Find where the given text appears and provide that cell's center as (x, y) coordinate. 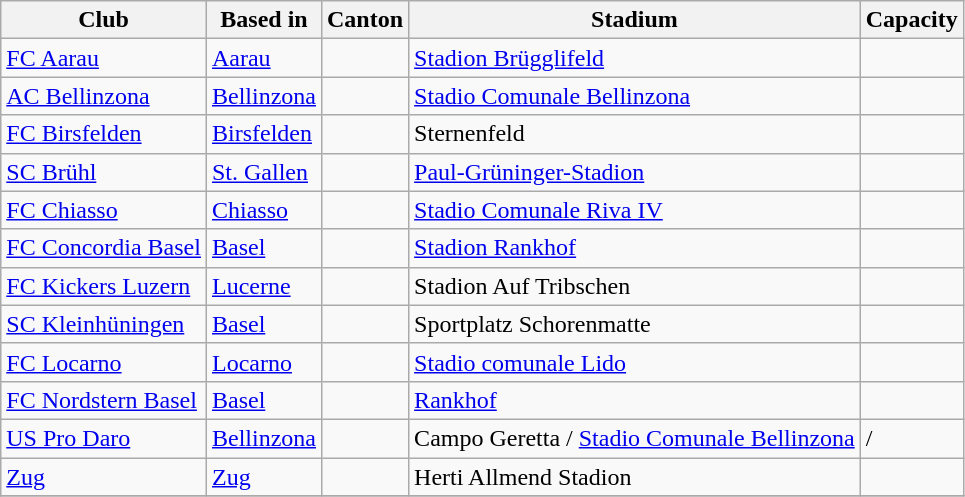
FC Concordia Basel (104, 248)
Campo Geretta / Stadio Comunale Bellinzona (635, 438)
Sportplatz Schorenmatte (635, 324)
Stadion Auf Tribschen (635, 286)
Locarno (264, 362)
SC Brühl (104, 172)
FC Aarau (104, 58)
Rankhof (635, 400)
Birsfelden (264, 134)
St. Gallen (264, 172)
US Pro Daro (104, 438)
FC Birsfelden (104, 134)
/ (912, 438)
Stadio Comunale Riva IV (635, 210)
Herti Allmend Stadion (635, 477)
Stadio comunale Lido (635, 362)
AC Bellinzona (104, 96)
Club (104, 20)
FC Chiasso (104, 210)
Based in (264, 20)
Stadio Comunale Bellinzona (635, 96)
Stadion Brügglifeld (635, 58)
Paul-Grüninger-Stadion (635, 172)
Stadion Rankhof (635, 248)
Capacity (912, 20)
FC Locarno (104, 362)
Lucerne (264, 286)
Aarau (264, 58)
Sternenfeld (635, 134)
FC Kickers Luzern (104, 286)
FC Nordstern Basel (104, 400)
Chiasso (264, 210)
Stadium (635, 20)
SC Kleinhüningen (104, 324)
Canton (364, 20)
